Return (x, y) of the center of cell containing provided text 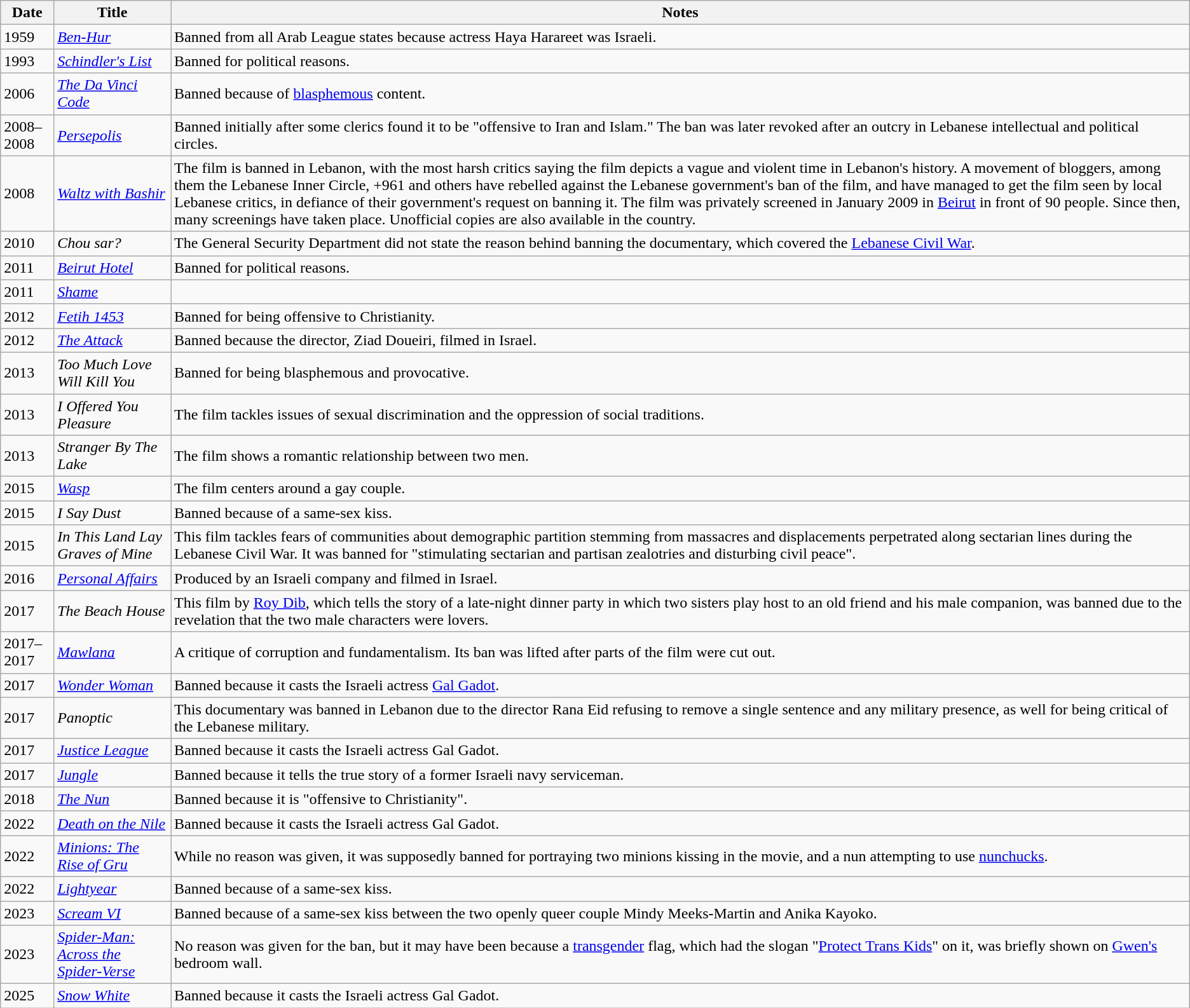
Scream VI (113, 913)
Schindler's List (113, 61)
Waltz with Bashir (113, 193)
2010 (27, 243)
2008–2008 (27, 135)
Beirut Hotel (113, 268)
Spider-Man: Across the Spider-Verse (113, 955)
Date (27, 13)
A critique of corruption and fundamentalism. Its ban was lifted after parts of the film were cut out. (680, 652)
The Nun (113, 799)
Banned because of blasphemous content. (680, 94)
2008 (27, 193)
Jungle (113, 775)
The film tackles issues of sexual discrimination and the oppression of social traditions. (680, 414)
Wonder Woman (113, 685)
2006 (27, 94)
Ben-Hur (113, 37)
Banned because of a same-sex kiss between the two openly queer couple Mindy Meeks-Martin and Anika Kayoko. (680, 913)
Banned because it is "offensive to Christianity". (680, 799)
Snow White (113, 996)
I Offered You Pleasure (113, 414)
Banned because it tells the true story of a former Israeli navy serviceman. (680, 775)
Minions: The Rise of Gru (113, 855)
Persepolis (113, 135)
The General Security Department did not state the reason behind banning the documentary, which covered the Lebanese Civil War. (680, 243)
Lightyear (113, 889)
2018 (27, 799)
Produced by an Israeli company and filmed in Israel. (680, 578)
I Say Dust (113, 513)
Banned for being offensive to Christianity. (680, 316)
Personal Affairs (113, 578)
2025 (27, 996)
Wasp (113, 489)
Stranger By The Lake (113, 456)
Mawlana (113, 652)
The film shows a romantic relationship between two men. (680, 456)
Banned from all Arab League states because actress Haya Harareet was Israeli. (680, 37)
Fetih 1453 (113, 316)
Title (113, 13)
The Da Vinci Code (113, 94)
While no reason was given, it was supposedly banned for portraying two minions kissing in the movie, and a nun attempting to use nunchucks. (680, 855)
1993 (27, 61)
Death on the Nile (113, 823)
1959 (27, 37)
Banned for being blasphemous and provocative. (680, 372)
2017–2017 (27, 652)
The Attack (113, 340)
2016 (27, 578)
Justice League (113, 751)
The Beach House (113, 611)
The film centers around a gay couple. (680, 489)
In This Land Lay Graves of Mine (113, 545)
Notes (680, 13)
Shame (113, 292)
Panoptic (113, 718)
Too Much Love Will Kill You (113, 372)
Banned because the director, Ziad Doueiri, filmed in Israel. (680, 340)
Chou sar? (113, 243)
